From the cell containing the given text, extract its center point as (X, Y) coordinate. 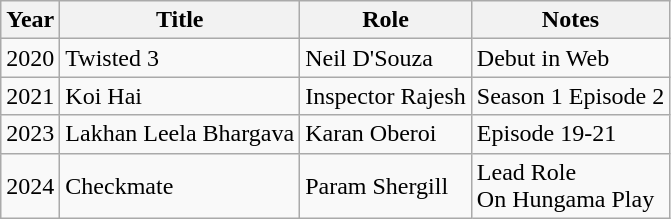
Koi Hai (180, 96)
Notes (570, 20)
Season 1 Episode 2 (570, 96)
Year (30, 20)
Debut in Web (570, 58)
Role (386, 20)
Twisted 3 (180, 58)
2023 (30, 134)
Karan Oberoi (386, 134)
Param Shergill (386, 186)
2024 (30, 186)
Neil D'Souza (386, 58)
Checkmate (180, 186)
Lakhan Leela Bhargava (180, 134)
Lead RoleOn Hungama Play (570, 186)
Inspector Rajesh (386, 96)
Title (180, 20)
2021 (30, 96)
Episode 19-21 (570, 134)
2020 (30, 58)
